Locate the cell with the specified text and output its (x, y) center coordinate. 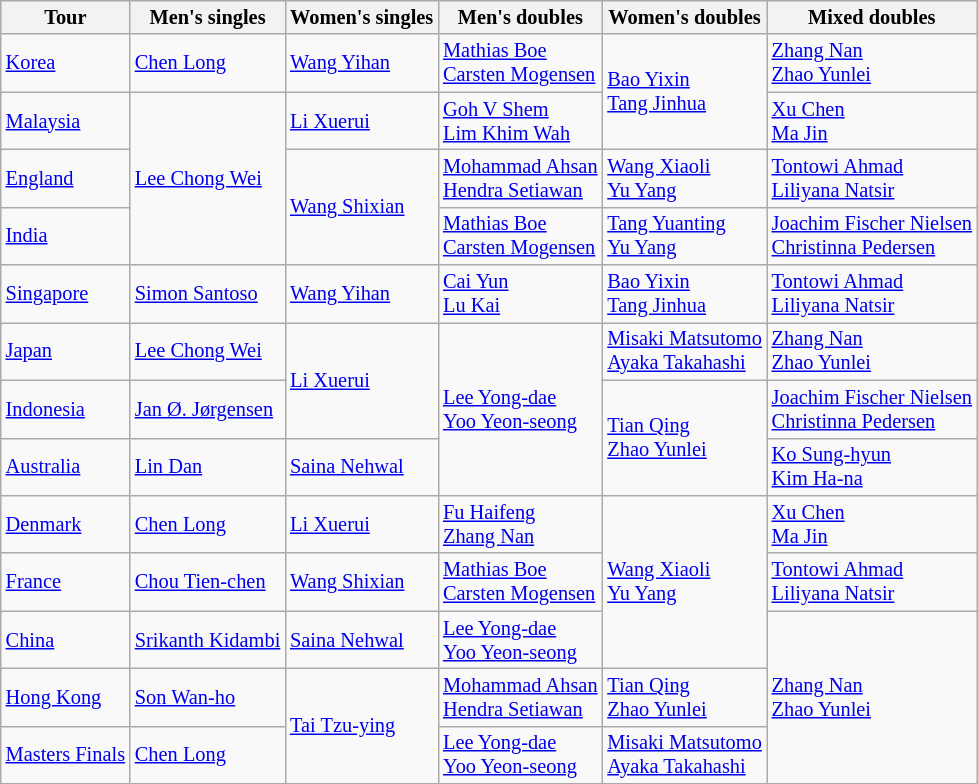
Singapore (66, 294)
Mixed doubles (872, 17)
France (66, 582)
Fu Haifeng Zhang Nan (520, 524)
Lin Dan (208, 467)
Tang Yuanting Yu Yang (684, 236)
India (66, 236)
Masters Finals (66, 755)
Men's doubles (520, 17)
Australia (66, 467)
Chou Tien-chen (208, 582)
Japan (66, 351)
China (66, 640)
Women's singles (362, 17)
Malaysia (66, 121)
Tour (66, 17)
Women's doubles (684, 17)
Jan Ø. Jørgensen (208, 409)
Goh V Shem Lim Khim Wah (520, 121)
Cai Yun Lu Kai (520, 294)
England (66, 178)
Denmark (66, 524)
Tai Tzu-ying (362, 726)
Indonesia (66, 409)
Ko Sung-hyun Kim Ha-na (872, 467)
Hong Kong (66, 697)
Son Wan-ho (208, 697)
Korea (66, 63)
Men's singles (208, 17)
Simon Santoso (208, 294)
Srikanth Kidambi (208, 640)
